Determine the [x, y] coordinate at the center of the cell enclosing the given text.  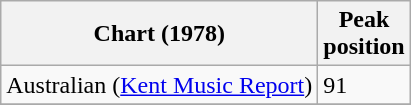
Chart (1978) [160, 34]
91 [364, 85]
Australian (Kent Music Report) [160, 85]
Peakposition [364, 34]
